Determine the [X, Y] coordinate at the center of the cell enclosing the given text.  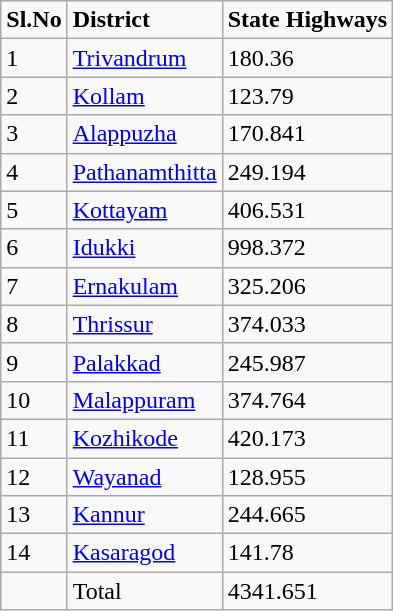
Wayanad [144, 477]
420.173 [307, 438]
Kannur [144, 515]
128.955 [307, 477]
Palakkad [144, 362]
170.841 [307, 134]
13 [34, 515]
12 [34, 477]
Total [144, 591]
245.987 [307, 362]
9 [34, 362]
Sl.No [34, 20]
8 [34, 324]
Alappuzha [144, 134]
10 [34, 400]
Trivandrum [144, 58]
374.764 [307, 400]
Ernakulam [144, 286]
249.194 [307, 172]
14 [34, 553]
7 [34, 286]
406.531 [307, 210]
998.372 [307, 248]
2 [34, 96]
1 [34, 58]
Kasaragod [144, 553]
180.36 [307, 58]
State Highways [307, 20]
6 [34, 248]
123.79 [307, 96]
374.033 [307, 324]
5 [34, 210]
Malappuram [144, 400]
3 [34, 134]
Kottayam [144, 210]
244.665 [307, 515]
District [144, 20]
Idukki [144, 248]
4 [34, 172]
4341.651 [307, 591]
11 [34, 438]
Thrissur [144, 324]
Kollam [144, 96]
Kozhikode [144, 438]
Pathanamthitta [144, 172]
141.78 [307, 553]
325.206 [307, 286]
